Output the (X, Y) coordinate of the center of the cell containing the given text.  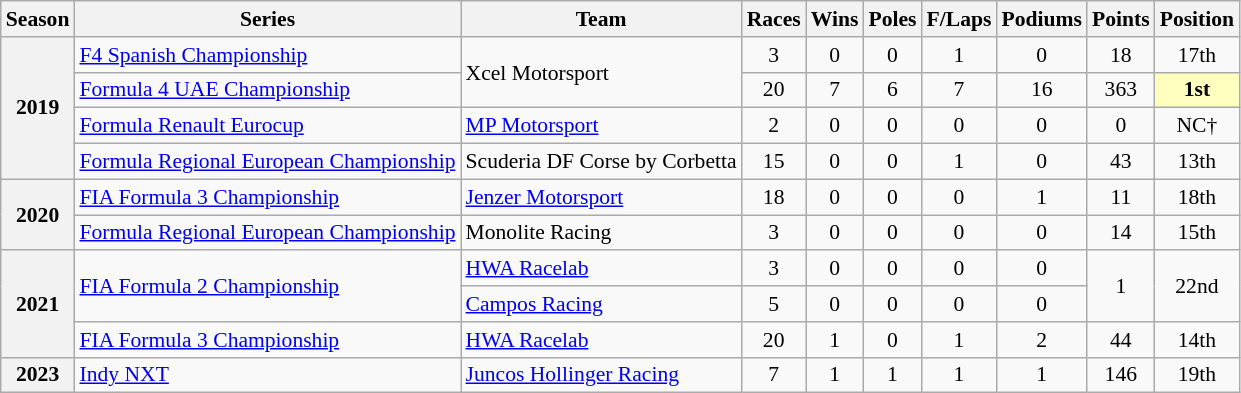
F4 Spanish Championship (267, 55)
13th (1197, 162)
15th (1197, 233)
363 (1121, 90)
14th (1197, 340)
Indy NXT (267, 375)
Position (1197, 19)
2023 (38, 375)
19th (1197, 375)
2021 (38, 304)
Points (1121, 19)
Campos Racing (600, 304)
22nd (1197, 286)
Xcel Motorsport (600, 72)
44 (1121, 340)
15 (774, 162)
14 (1121, 233)
Series (267, 19)
17th (1197, 55)
Poles (892, 19)
Season (38, 19)
FIA Formula 2 Championship (267, 286)
Team (600, 19)
2019 (38, 108)
MP Motorsport (600, 126)
Wins (835, 19)
11 (1121, 197)
Jenzer Motorsport (600, 197)
16 (1042, 90)
F/Laps (960, 19)
NC† (1197, 126)
5 (774, 304)
Juncos Hollinger Racing (600, 375)
2020 (38, 214)
Formula Renault Eurocup (267, 126)
Formula 4 UAE Championship (267, 90)
Scuderia DF Corse by Corbetta (600, 162)
1st (1197, 90)
146 (1121, 375)
Races (774, 19)
Monolite Racing (600, 233)
18th (1197, 197)
Podiums (1042, 19)
43 (1121, 162)
6 (892, 90)
